Find where the given text appears and provide that cell's center as (X, Y) coordinate. 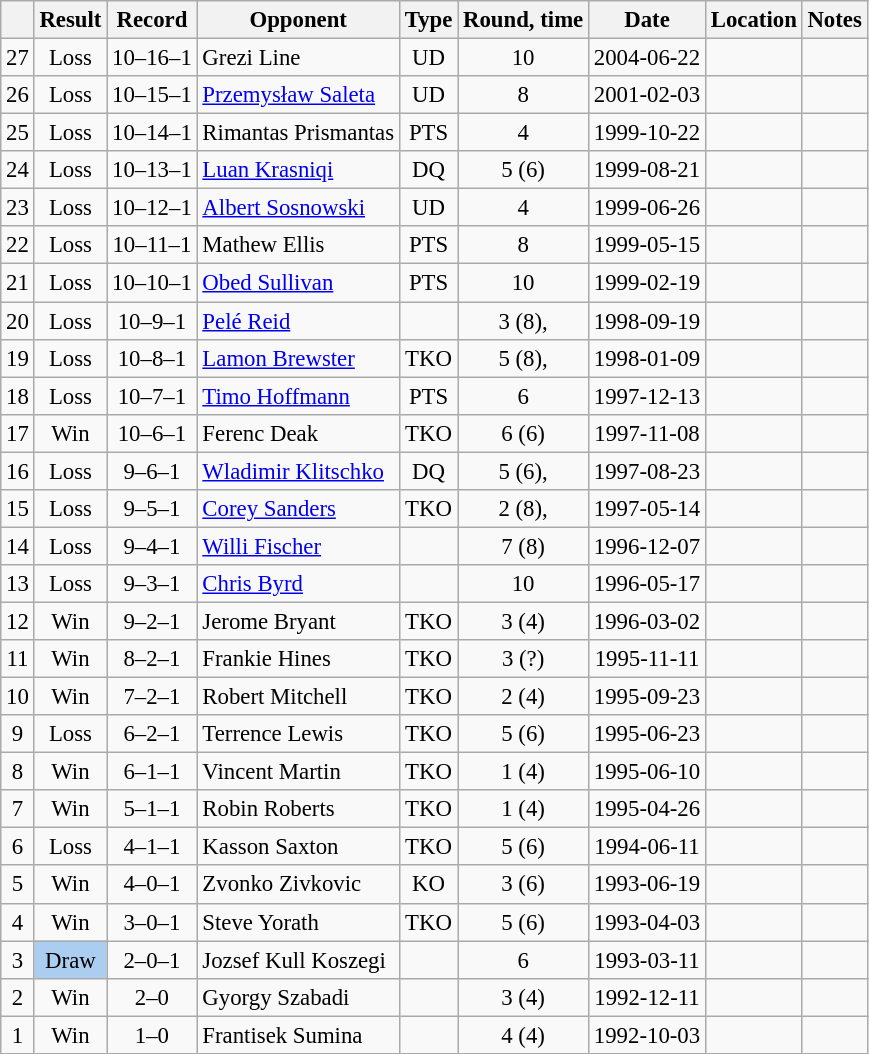
10–16–1 (152, 58)
2–0 (152, 997)
3 (18, 960)
3 (?) (524, 659)
1998-01-09 (648, 358)
18 (18, 396)
9–3–1 (152, 584)
7 (8) (524, 546)
3 (6) (524, 885)
10–6–1 (152, 433)
19 (18, 358)
Mathew Ellis (298, 245)
15 (18, 509)
23 (18, 208)
1997-05-14 (648, 509)
1999-08-21 (648, 170)
1999-05-15 (648, 245)
Grezi Line (298, 58)
Ferenc Deak (298, 433)
Kasson Saxton (298, 847)
6–1–1 (152, 772)
1995-09-23 (648, 697)
10–8–1 (152, 358)
10–10–1 (152, 283)
1997-12-13 (648, 396)
14 (18, 546)
1996-12-07 (648, 546)
1995-11-11 (648, 659)
Jerome Bryant (298, 621)
Obed Sullivan (298, 283)
1–0 (152, 1035)
Robert Mitchell (298, 697)
6 (6) (524, 433)
9–6–1 (152, 471)
1994-06-11 (648, 847)
6–2–1 (152, 734)
12 (18, 621)
Chris Byrd (298, 584)
9–5–1 (152, 509)
10–13–1 (152, 170)
2004-06-22 (648, 58)
Opponent (298, 20)
9 (18, 734)
Round, time (524, 20)
Record (152, 20)
4–0–1 (152, 885)
4–1–1 (152, 847)
2001-02-03 (648, 95)
1996-05-17 (648, 584)
Result (70, 20)
1997-08-23 (648, 471)
9–2–1 (152, 621)
1997-11-08 (648, 433)
Type (428, 20)
Location (754, 20)
20 (18, 321)
Przemysław Saleta (298, 95)
Albert Sosnowski (298, 208)
4 (4) (524, 1035)
7–2–1 (152, 697)
Jozsef Kull Koszegi (298, 960)
Terrence Lewis (298, 734)
10–11–1 (152, 245)
Gyorgy Szabadi (298, 997)
10–14–1 (152, 133)
16 (18, 471)
Timo Hoffmann (298, 396)
22 (18, 245)
2–0–1 (152, 960)
2 (18, 997)
1993-03-11 (648, 960)
1999-06-26 (648, 208)
9–4–1 (152, 546)
3–0–1 (152, 922)
27 (18, 58)
1992-10-03 (648, 1035)
5 (8), (524, 358)
1 (18, 1035)
2 (4) (524, 697)
10–12–1 (152, 208)
Luan Krasniqi (298, 170)
Wladimir Klitschko (298, 471)
5–1–1 (152, 809)
Robin Roberts (298, 809)
Willi Fischer (298, 546)
Notes (834, 20)
26 (18, 95)
1998-09-19 (648, 321)
Pelé Reid (298, 321)
2 (8), (524, 509)
10–9–1 (152, 321)
21 (18, 283)
Draw (70, 960)
10–15–1 (152, 95)
Frankie Hines (298, 659)
1995-06-23 (648, 734)
1993-04-03 (648, 922)
Lamon Brewster (298, 358)
1999-02-19 (648, 283)
1999-10-22 (648, 133)
1996-03-02 (648, 621)
13 (18, 584)
Frantisek Sumina (298, 1035)
Zvonko Zivkovic (298, 885)
1992-12-11 (648, 997)
3 (8), (524, 321)
Rimantas Prismantas (298, 133)
Corey Sanders (298, 509)
1995-04-26 (648, 809)
10–7–1 (152, 396)
1995-06-10 (648, 772)
8–2–1 (152, 659)
1993-06-19 (648, 885)
25 (18, 133)
5 (6), (524, 471)
7 (18, 809)
Vincent Martin (298, 772)
17 (18, 433)
24 (18, 170)
11 (18, 659)
KO (428, 885)
Steve Yorath (298, 922)
Date (648, 20)
5 (18, 885)
